Search for the cell housing the specified text and yield its [x, y] center coordinate. 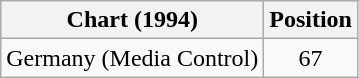
Position [311, 20]
Chart (1994) [132, 20]
67 [311, 58]
Germany (Media Control) [132, 58]
